Scan for the cell matching the given text and deliver its (x, y) coordinate at center. 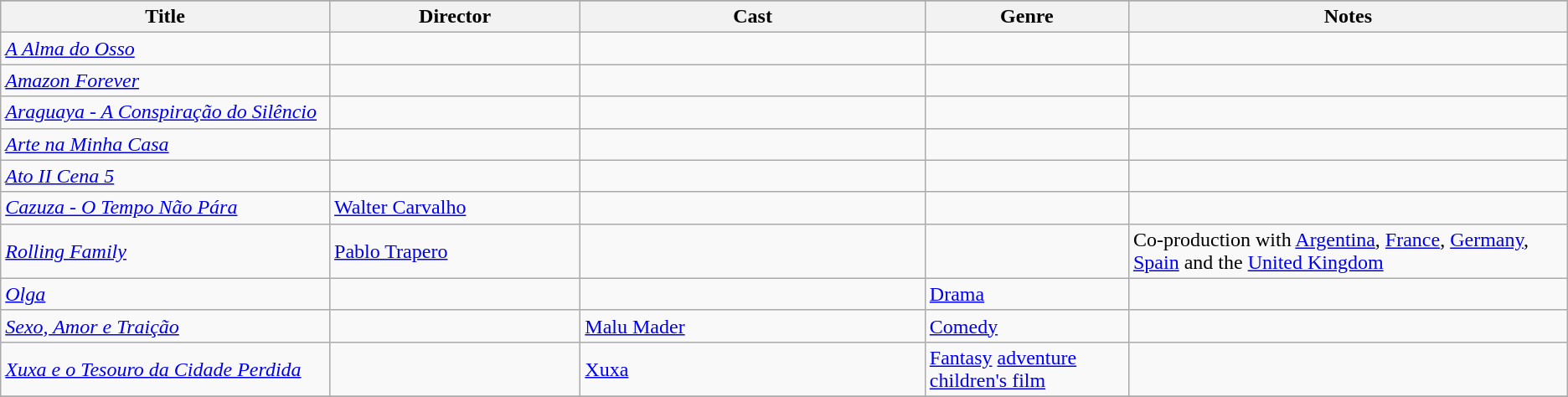
Xuxa e o Tesouro da Cidade Perdida (166, 369)
Genre (1027, 17)
Xuxa (752, 369)
Olga (166, 294)
Cazuza - O Tempo Não Pára (166, 208)
Notes (1348, 17)
A Alma do Osso (166, 49)
Araguaya - A Conspiração do Silêncio (166, 112)
Rolling Family (166, 251)
Ato II Cena 5 (166, 176)
Comedy (1027, 326)
Co-production with Argentina, France, Germany, Spain and the United Kingdom (1348, 251)
Walter Carvalho (456, 208)
Sexo, Amor e Traição (166, 326)
Title (166, 17)
Director (456, 17)
Arte na Minha Casa (166, 144)
Pablo Trapero (456, 251)
Amazon Forever (166, 80)
Malu Mader (752, 326)
Drama (1027, 294)
Cast (752, 17)
Fantasy adventure children's film (1027, 369)
